Provide the [X, Y] coordinate of the cell's center where the given text is located.  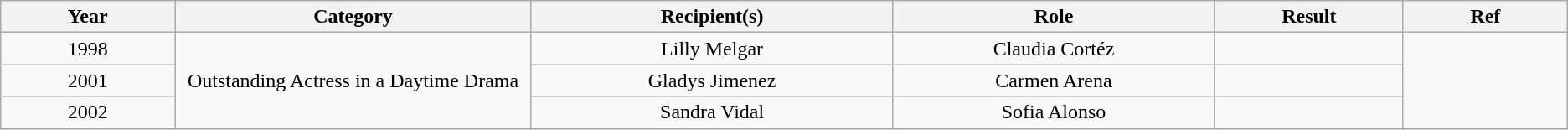
Lilly Melgar [712, 49]
Role [1054, 17]
Gladys Jimenez [712, 81]
Recipient(s) [712, 17]
Result [1308, 17]
1998 [88, 49]
2001 [88, 81]
2002 [88, 112]
Year [88, 17]
Carmen Arena [1054, 81]
Sandra Vidal [712, 112]
Sofia Alonso [1054, 112]
Claudia Cortéz [1054, 49]
Category [353, 17]
Ref [1485, 17]
Outstanding Actress in a Daytime Drama [353, 81]
